Find where the given text appears and provide that cell's center as [X, Y] coordinate. 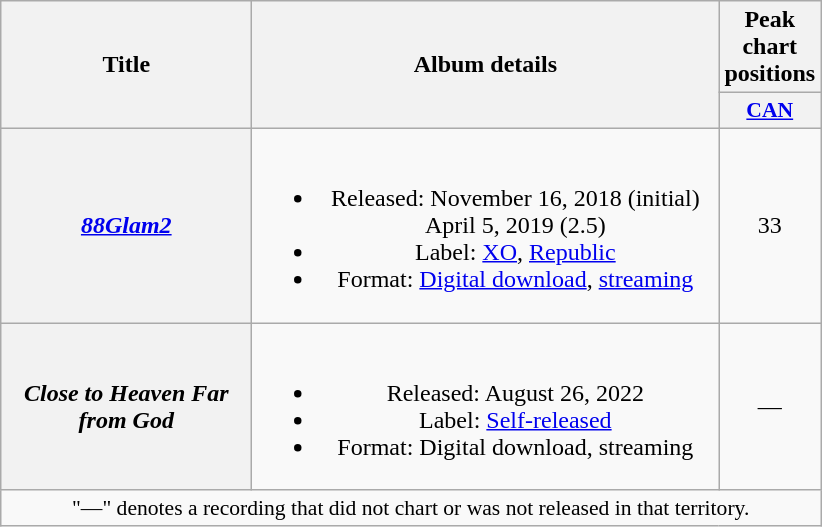
CAN [770, 111]
Close to Heaven Far from God [126, 406]
Peak chart positions [770, 47]
88Glam2 [126, 225]
Album details [486, 65]
Released: November 16, 2018 (initial) April 5, 2019 (2.5)Label: XO, RepublicFormat: Digital download, streaming [486, 225]
33 [770, 225]
"—" denotes a recording that did not chart or was not released in that territory. [411, 508]
Released: August 26, 2022Label: Self-releasedFormat: Digital download, streaming [486, 406]
Title [126, 65]
— [770, 406]
